Determine the (X, Y) coordinate at the center of the cell enclosing the given text.  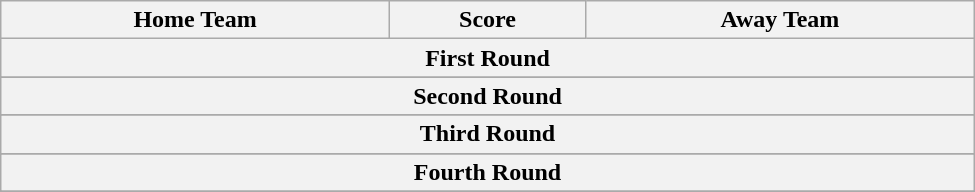
First Round (488, 58)
Second Round (488, 96)
Fourth Round (488, 172)
Away Team (780, 20)
Third Round (488, 134)
Home Team (196, 20)
Score (487, 20)
